Extract the (x, y) coordinate from the center of the cell holding the provided text.  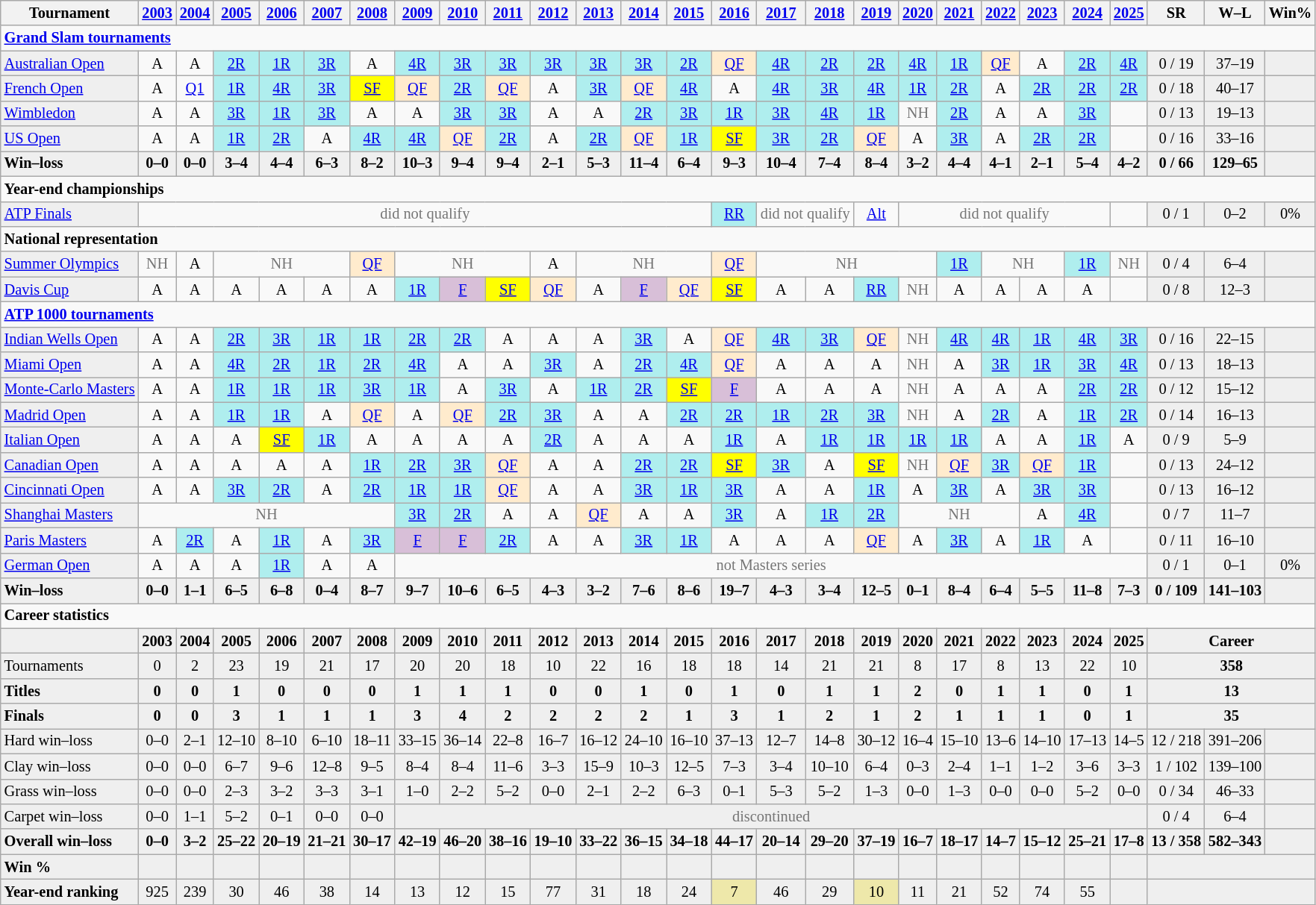
40–17 (1235, 88)
14–5 (1129, 741)
4–2 (1129, 163)
18–11 (372, 741)
Year-end ranking (70, 892)
30 (236, 892)
1 / 102 (1176, 766)
Clay win–loss (70, 766)
11 (917, 892)
National representation (658, 239)
12–10 (236, 741)
0 / 8 (1176, 289)
14–8 (830, 741)
1–2 (1042, 766)
0 / 19 (1176, 63)
Cincinnati Open (70, 490)
74 (1042, 892)
38 (327, 892)
not Masters series (772, 566)
ATP 1000 tournaments (658, 314)
5–9 (1235, 439)
4–1 (1000, 163)
Carpet win–loss (70, 816)
391–206 (1235, 741)
9–3 (735, 163)
Q1 (195, 88)
16 (643, 666)
15–9 (599, 766)
29–20 (830, 842)
7 (735, 892)
Finals (70, 716)
3–1 (372, 792)
8–2 (372, 163)
0 / 14 (1176, 415)
19–10 (554, 842)
French Open (70, 88)
18–17 (960, 842)
36–15 (643, 842)
8–7 (372, 590)
2–3 (236, 792)
129–65 (1235, 163)
139–100 (1235, 766)
55 (1087, 892)
4 (463, 716)
0 / 12 (1176, 389)
Career (1232, 641)
Overall win–loss (70, 842)
Career statistics (658, 616)
33–16 (1235, 139)
20–19 (282, 842)
12 (463, 892)
24 (690, 892)
29 (830, 892)
46–20 (463, 842)
Grass win–loss (70, 792)
17–8 (1129, 842)
Paris Masters (70, 540)
6–8 (282, 590)
19–7 (735, 590)
Year-end championships (658, 189)
Tournaments (70, 666)
358 (1232, 666)
30–12 (876, 741)
3–6 (1087, 766)
17–13 (1087, 741)
Alt (876, 214)
Miami Open (70, 365)
33–15 (418, 741)
0 / 7 (1176, 515)
22–8 (508, 741)
34–18 (690, 842)
31 (599, 892)
22–15 (1235, 339)
Titles (70, 691)
Hard win–loss (70, 741)
Monte-Carlo Masters (70, 389)
0 / 11 (1176, 540)
ATP Finals (70, 214)
6–10 (327, 741)
239 (195, 892)
Madrid Open (70, 415)
21–21 (327, 842)
36–14 (463, 741)
24–10 (643, 741)
15–10 (960, 741)
12–8 (327, 766)
15 (508, 892)
0 / 66 (1176, 163)
6–7 (236, 766)
18–13 (1235, 365)
11–7 (1235, 515)
46–33 (1235, 792)
0 / 9 (1176, 439)
30–17 (372, 842)
35 (1232, 716)
5–4 (1087, 163)
20–14 (781, 842)
10–10 (830, 766)
9–5 (372, 766)
German Open (70, 566)
925 (157, 892)
Canadian Open (70, 465)
16–13 (1235, 415)
19–13 (1235, 113)
Wimbledon (70, 113)
52 (1000, 892)
16–4 (917, 741)
33–22 (599, 842)
Tournament (70, 13)
25–22 (236, 842)
7–6 (643, 590)
0–4 (327, 590)
24–12 (1235, 465)
0 / 18 (1176, 88)
11–6 (508, 766)
W–L (1235, 13)
11–4 (643, 163)
582–343 (1235, 842)
13 / 358 (1176, 842)
9–6 (282, 766)
Grand Slam tournaments (658, 38)
0 / 109 (1176, 590)
Indian Wells Open (70, 339)
0–2 (1235, 214)
77 (554, 892)
23 (236, 666)
141–103 (1235, 590)
14–7 (1000, 842)
11–8 (1087, 590)
0–3 (917, 766)
14–10 (1042, 741)
Davis Cup (70, 289)
10–6 (463, 590)
37–13 (735, 741)
Summer Olympics (70, 264)
12 / 218 (1176, 741)
12–7 (781, 741)
19 (282, 666)
9–7 (418, 590)
8–10 (282, 741)
7–4 (830, 163)
SR (1176, 13)
5–5 (1042, 590)
Australian Open (70, 63)
44–17 (735, 842)
Italian Open (70, 439)
2–4 (960, 766)
42–19 (418, 842)
Shanghai Masters (70, 515)
Win % (70, 867)
12–3 (1235, 289)
1–0 (418, 792)
8–6 (690, 590)
25–21 (1087, 842)
0 / 34 (1176, 792)
13–6 (1000, 741)
38–16 (508, 842)
10–4 (781, 163)
US Open (70, 139)
discontinued (772, 816)
Win% (1290, 13)
